Locate the cell with the specified text and output its (x, y) center coordinate. 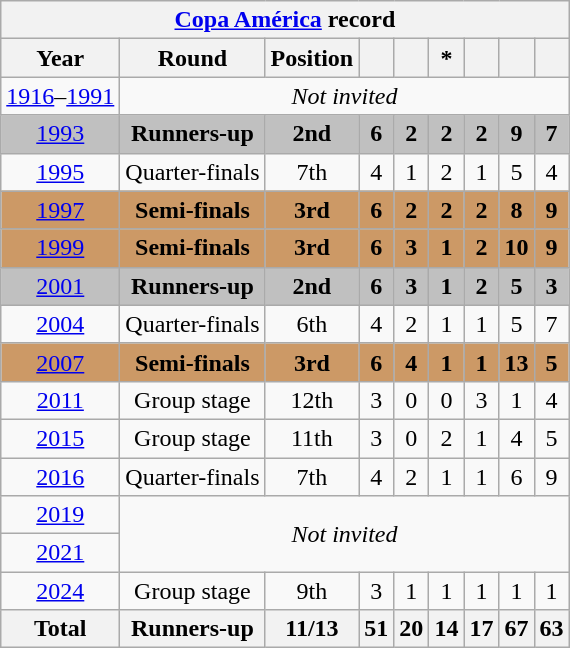
Round (192, 58)
Total (60, 629)
2016 (60, 477)
2011 (60, 400)
11th (312, 438)
2007 (60, 362)
1995 (60, 172)
8 (516, 210)
10 (516, 248)
Copa América record (285, 20)
2004 (60, 324)
12th (312, 400)
20 (412, 629)
2019 (60, 515)
17 (482, 629)
2024 (60, 591)
Year (60, 58)
14 (446, 629)
Position (312, 58)
2021 (60, 553)
13 (516, 362)
6th (312, 324)
* (446, 58)
67 (516, 629)
9th (312, 591)
1916–1991 (60, 96)
51 (376, 629)
1997 (60, 210)
63 (552, 629)
11/13 (312, 629)
2001 (60, 286)
1999 (60, 248)
2015 (60, 438)
1993 (60, 134)
